For the text-containing cell, return its midpoint in (x, y) coordinate format. 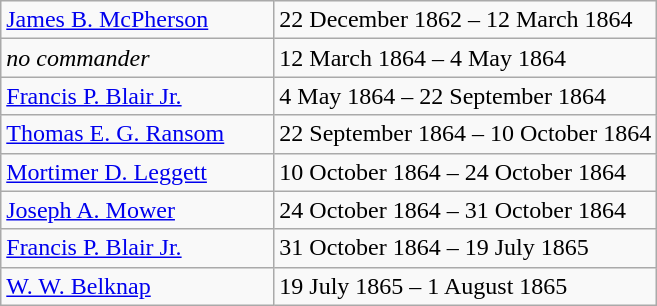
22 September 1864 – 10 October 1864 (466, 134)
22 December 1862 – 12 March 1864 (466, 20)
no commander (138, 58)
31 October 1864 – 19 July 1865 (466, 248)
James B. McPherson (138, 20)
W. W. Belknap (138, 286)
Thomas E. G. Ransom (138, 134)
10 October 1864 – 24 October 1864 (466, 172)
Mortimer D. Leggett (138, 172)
12 March 1864 – 4 May 1864 (466, 58)
Joseph A. Mower (138, 210)
4 May 1864 – 22 September 1864 (466, 96)
19 July 1865 – 1 August 1865 (466, 286)
24 October 1864 – 31 October 1864 (466, 210)
